Extract the [X, Y] coordinate from the center of the cell holding the provided text.  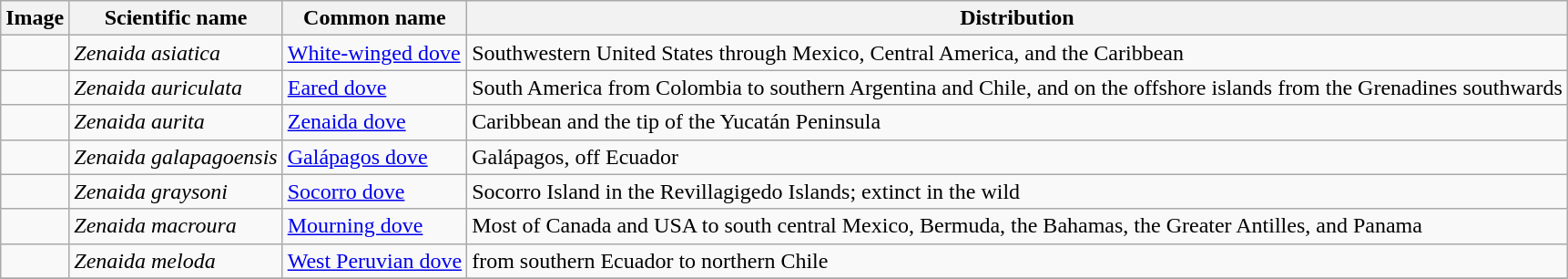
Southwestern United States through Mexico, Central America, and the Caribbean [1018, 53]
Zenaida asiatica [176, 53]
Zenaida aurita [176, 122]
Socorro Island in the Revillagigedo Islands; extinct in the wild [1018, 191]
Zenaida dove [374, 122]
Image [35, 18]
Zenaida macroura [176, 226]
Galápagos dove [374, 157]
Zenaida graysoni [176, 191]
Socorro dove [374, 191]
White-winged dove [374, 53]
Zenaida auriculata [176, 88]
Scientific name [176, 18]
Eared dove [374, 88]
Zenaida meloda [176, 261]
Caribbean and the tip of the Yucatán Peninsula [1018, 122]
Distribution [1018, 18]
Most of Canada and USA to south central Mexico, Bermuda, the Bahamas, the Greater Antilles, and Panama [1018, 226]
West Peruvian dove [374, 261]
Common name [374, 18]
South America from Colombia to southern Argentina and Chile, and on the offshore islands from the Grenadines southwards [1018, 88]
Galápagos, off Ecuador [1018, 157]
Zenaida galapagoensis [176, 157]
Mourning dove [374, 226]
from southern Ecuador to northern Chile [1018, 261]
